Locate the cell with the specified text and output its (X, Y) center coordinate. 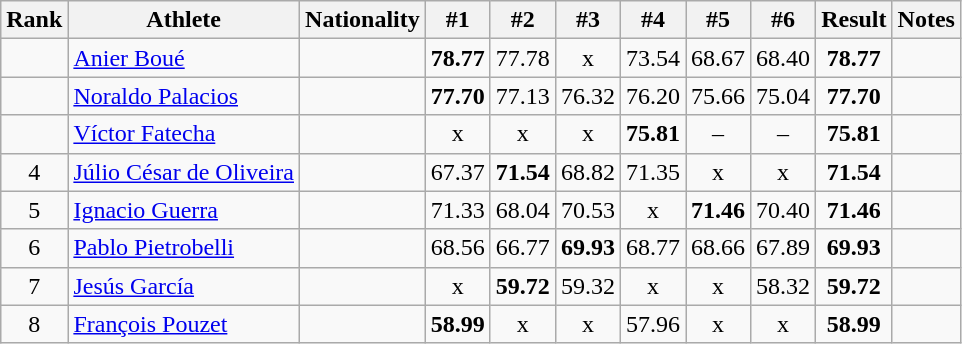
71.33 (458, 210)
#3 (588, 20)
Rank (34, 20)
8 (34, 324)
76.20 (652, 96)
Víctor Fatecha (184, 134)
68.66 (718, 248)
70.53 (588, 210)
68.56 (458, 248)
59.32 (588, 286)
71.35 (652, 172)
73.54 (652, 58)
#1 (458, 20)
57.96 (652, 324)
68.40 (784, 58)
68.04 (522, 210)
75.04 (784, 96)
Athlete (184, 20)
67.37 (458, 172)
Noraldo Palacios (184, 96)
Nationality (363, 20)
75.66 (718, 96)
#5 (718, 20)
Jesús García (184, 286)
58.32 (784, 286)
Ignacio Guerra (184, 210)
4 (34, 172)
6 (34, 248)
77.13 (522, 96)
76.32 (588, 96)
François Pouzet (184, 324)
#2 (522, 20)
Result (854, 20)
66.77 (522, 248)
68.82 (588, 172)
77.78 (522, 58)
68.77 (652, 248)
Notes (926, 20)
70.40 (784, 210)
Júlio César de Oliveira (184, 172)
#4 (652, 20)
Anier Boué (184, 58)
7 (34, 286)
5 (34, 210)
68.67 (718, 58)
Pablo Pietrobelli (184, 248)
#6 (784, 20)
67.89 (784, 248)
